Identify which cell holds the provided text, then report its [x, y] central coordinate. 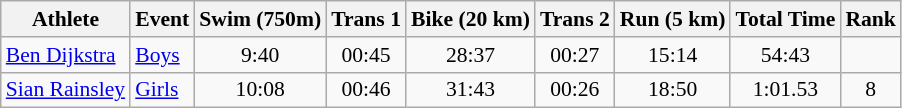
9:40 [260, 55]
31:43 [470, 90]
1:01.53 [785, 90]
54:43 [785, 55]
Ben Dijkstra [66, 55]
10:08 [260, 90]
Athlete [66, 19]
Trans 2 [575, 19]
Total Time [785, 19]
18:50 [673, 90]
Boys [162, 55]
Rank [870, 19]
00:46 [366, 90]
28:37 [470, 55]
Swim (750m) [260, 19]
15:14 [673, 55]
Trans 1 [366, 19]
Event [162, 19]
Run (5 km) [673, 19]
00:26 [575, 90]
00:45 [366, 55]
Bike (20 km) [470, 19]
00:27 [575, 55]
Girls [162, 90]
8 [870, 90]
Sian Rainsley [66, 90]
